Identify which cell holds the provided text, then report its [X, Y] central coordinate. 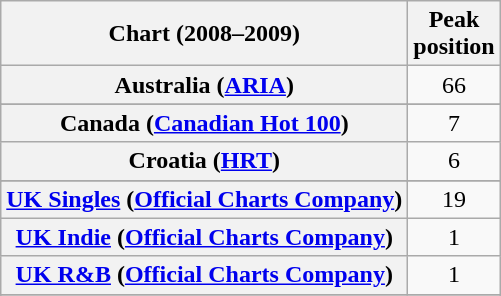
Peakposition [454, 34]
UK Singles (Official Charts Company) [204, 199]
7 [454, 123]
Chart (2008–2009) [204, 34]
UK R&B (Official Charts Company) [204, 275]
UK Indie (Official Charts Company) [204, 237]
19 [454, 199]
Croatia (HRT) [204, 161]
Canada (Canadian Hot 100) [204, 123]
66 [454, 85]
6 [454, 161]
Australia (ARIA) [204, 85]
